Identify which cell holds the provided text, then report its [x, y] central coordinate. 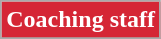
Coaching staff [81, 20]
